Locate the cell with the specified text and output its [X, Y] center coordinate. 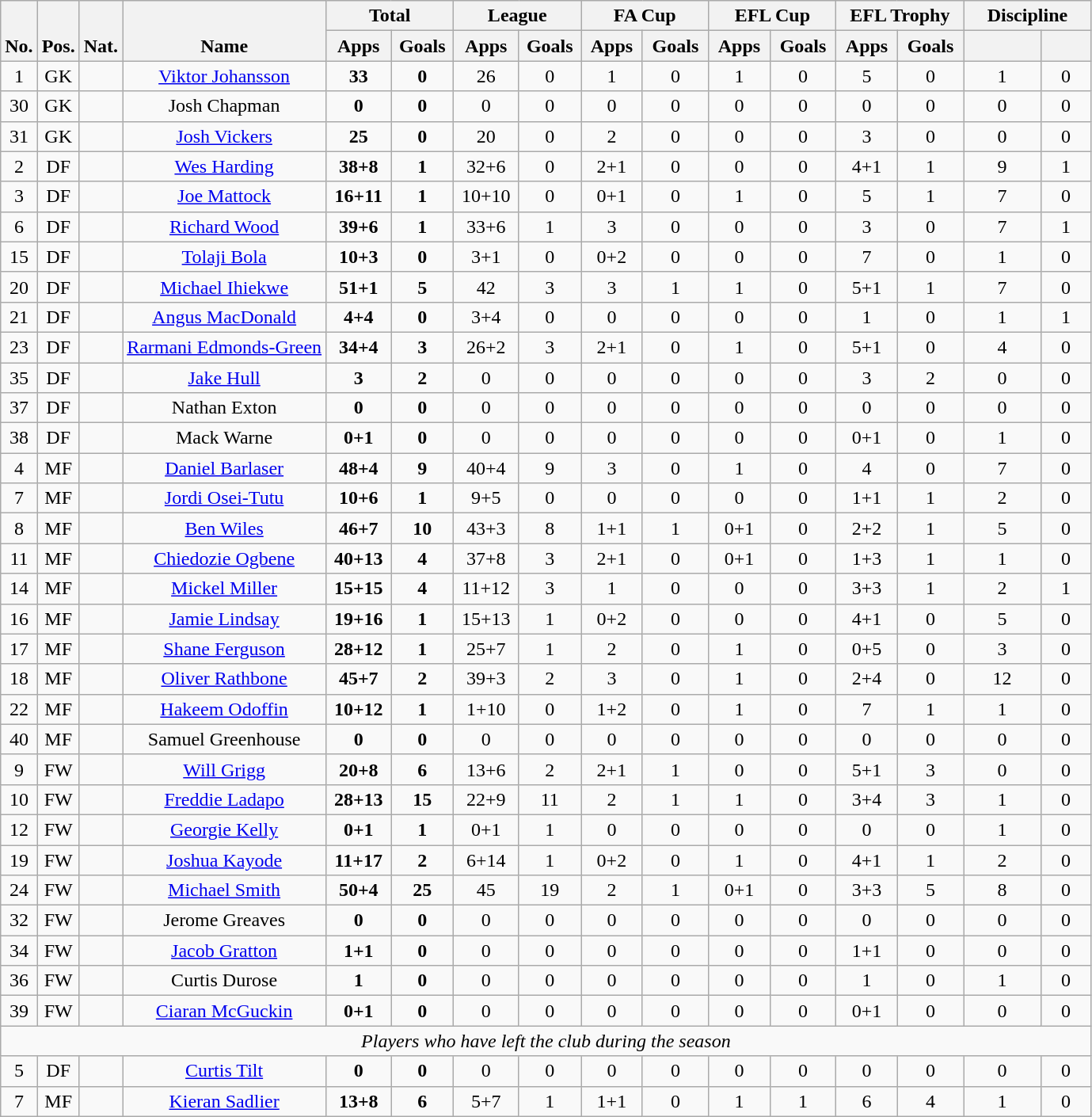
Nat. [101, 31]
32 [19, 921]
Oliver Rathbone [225, 679]
34 [19, 951]
51+1 [359, 287]
Josh Chapman [225, 106]
Georgie Kelly [225, 829]
6+14 [486, 860]
1+2 [611, 709]
22+9 [486, 799]
Will Grigg [225, 769]
15+15 [359, 589]
Michael Ihiekwe [225, 287]
25+7 [486, 649]
40+4 [486, 468]
Hakeem Odoffin [225, 709]
Jamie Lindsay [225, 619]
14 [19, 589]
19+16 [359, 619]
0+5 [866, 649]
40+13 [359, 558]
EFL Cup [773, 16]
Viktor Johansson [225, 76]
9+5 [486, 498]
16 [19, 619]
40 [19, 739]
Josh Vickers [225, 136]
League [518, 16]
37 [19, 408]
Jake Hull [225, 378]
22 [19, 709]
10+10 [486, 196]
11+17 [359, 860]
Samuel Greenhouse [225, 739]
42 [486, 287]
26+2 [486, 347]
Joe Mattock [225, 196]
21 [19, 317]
FA Cup [645, 16]
Ciaran McGuckin [225, 1011]
Jerome Greaves [225, 921]
23 [19, 347]
Joshua Kayode [225, 860]
32+6 [486, 166]
Richard Wood [225, 227]
Discipline [1028, 16]
Shane Ferguson [225, 649]
EFL Trophy [900, 16]
1+3 [866, 558]
Tolaji Bola [225, 257]
Rarmani Edmonds-Green [225, 347]
31 [19, 136]
Nathan Exton [225, 408]
35 [19, 378]
Name [225, 31]
50+4 [359, 890]
45+7 [359, 679]
4+4 [359, 317]
34+4 [359, 347]
28+12 [359, 649]
39 [19, 1011]
Total [390, 16]
13+6 [486, 769]
46+7 [359, 528]
Jordi Osei-Tutu [225, 498]
Curtis Durose [225, 981]
16+11 [359, 196]
17 [19, 649]
28+13 [359, 799]
Kieran Sadlier [225, 1101]
Daniel Barlaser [225, 468]
5+7 [486, 1101]
Players who have left the club during the season [546, 1041]
11+12 [486, 589]
48+4 [359, 468]
2+2 [866, 528]
1+10 [486, 709]
Mack Warne [225, 438]
45 [486, 890]
39+6 [359, 227]
Ben Wiles [225, 528]
37+8 [486, 558]
38 [19, 438]
Pos. [59, 31]
43+3 [486, 528]
Michael Smith [225, 890]
No. [19, 31]
Angus MacDonald [225, 317]
30 [19, 106]
2+4 [866, 679]
18 [19, 679]
Freddie Ladapo [225, 799]
3+1 [486, 257]
33+6 [486, 227]
15+13 [486, 619]
Curtis Tilt [225, 1071]
20+8 [359, 769]
Mickel Miller [225, 589]
33 [359, 76]
13+8 [359, 1101]
39+3 [486, 679]
10+6 [359, 498]
10+3 [359, 257]
38+8 [359, 166]
10+12 [359, 709]
24 [19, 890]
26 [486, 76]
Jacob Gratton [225, 951]
36 [19, 981]
Wes Harding [225, 166]
Chiedozie Ogbene [225, 558]
